Search for the cell housing the specified text and yield its [X, Y] center coordinate. 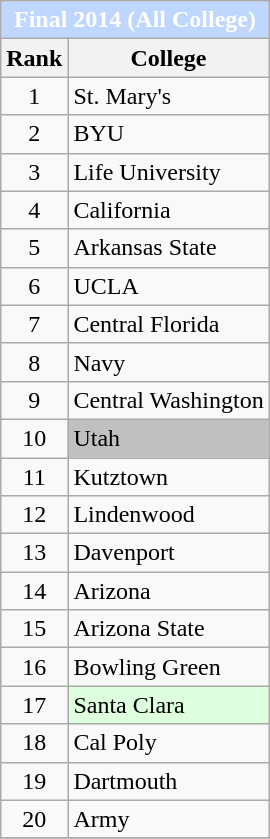
10 [34, 438]
Army [168, 819]
8 [34, 362]
9 [34, 400]
Navy [168, 362]
Davenport [168, 553]
UCLA [168, 286]
Cal Poly [168, 743]
BYU [168, 134]
16 [34, 667]
Arizona State [168, 629]
14 [34, 591]
Central Florida [168, 324]
Life University [168, 172]
15 [34, 629]
13 [34, 553]
Bowling Green [168, 667]
Santa Clara [168, 705]
12 [34, 515]
Arizona [168, 591]
Rank [34, 58]
11 [34, 477]
20 [34, 819]
Kutztown [168, 477]
St. Mary's [168, 96]
5 [34, 248]
Dartmouth [168, 781]
Arkansas State [168, 248]
7 [34, 324]
2 [34, 134]
Utah [168, 438]
College [168, 58]
Final 2014 (All College) [135, 20]
19 [34, 781]
3 [34, 172]
Central Washington [168, 400]
California [168, 210]
17 [34, 705]
Lindenwood [168, 515]
4 [34, 210]
6 [34, 286]
18 [34, 743]
1 [34, 96]
